Scan for the cell matching the given text and deliver its [X, Y] coordinate at center. 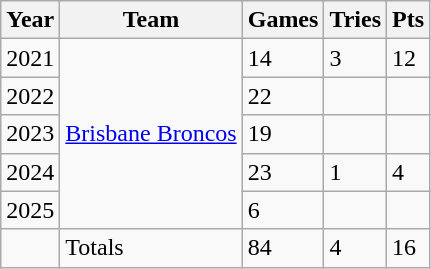
Team [151, 20]
Brisbane Broncos [151, 134]
14 [283, 58]
22 [283, 96]
3 [356, 58]
2022 [30, 96]
Totals [151, 248]
19 [283, 134]
2021 [30, 58]
84 [283, 248]
Tries [356, 20]
Pts [408, 20]
Games [283, 20]
2023 [30, 134]
23 [283, 172]
16 [408, 248]
1 [356, 172]
12 [408, 58]
2024 [30, 172]
2025 [30, 210]
Year [30, 20]
6 [283, 210]
